Output the (X, Y) coordinate of the center of the cell containing the given text.  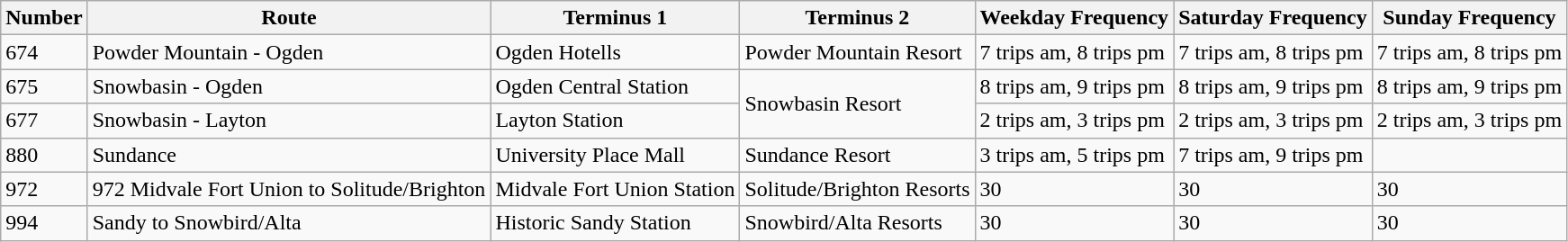
Route (289, 18)
Midvale Fort Union Station (616, 189)
Weekday Frequency (1075, 18)
Solitude/Brighton Resorts (857, 189)
Number (44, 18)
Sundance (289, 155)
Snowbird/Alta Resorts (857, 223)
Ogden Hotells (616, 52)
Powder Mountain Resort (857, 52)
Terminus 1 (616, 18)
Historic Sandy Station (616, 223)
Sundance Resort (857, 155)
3 trips am, 5 trips pm (1075, 155)
Saturday Frequency (1273, 18)
University Place Mall (616, 155)
677 (44, 121)
Ogden Central Station (616, 86)
674 (44, 52)
972 Midvale Fort Union to Solitude/Brighton (289, 189)
972 (44, 189)
Snowbasin Resort (857, 103)
Snowbasin - Layton (289, 121)
Snowbasin - Ogden (289, 86)
Sunday Frequency (1469, 18)
675 (44, 86)
Layton Station (616, 121)
Powder Mountain - Ogden (289, 52)
994 (44, 223)
Sandy to Snowbird/Alta (289, 223)
880 (44, 155)
Terminus 2 (857, 18)
7 trips am, 9 trips pm (1273, 155)
